For the text-containing cell, return its midpoint in [x, y] coordinate format. 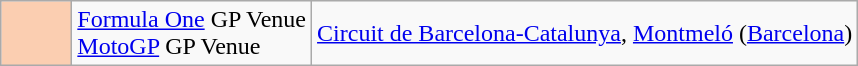
Circuit de Barcelona-Catalunya, Montmeló (Barcelona) [585, 34]
Formula One GP VenueMotoGP GP Venue [192, 34]
